Find where the given text appears and provide that cell's center as [x, y] coordinate. 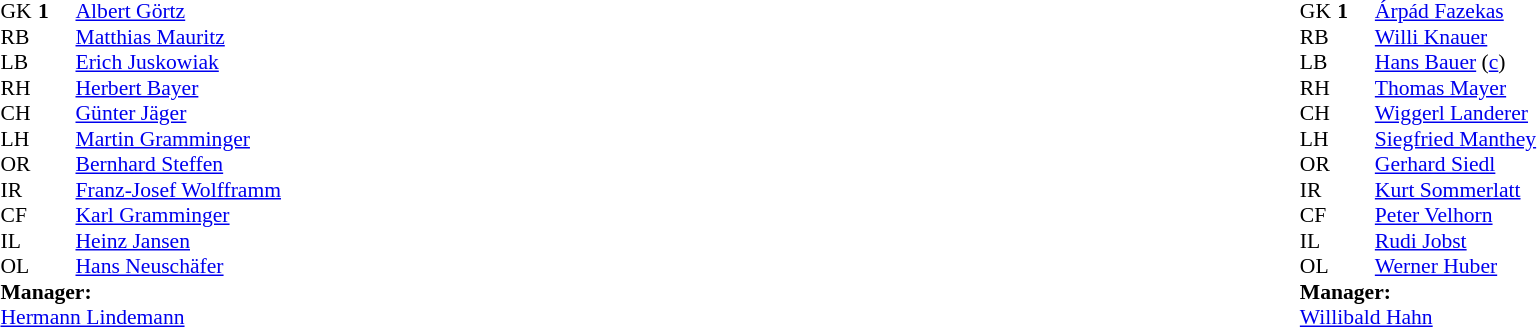
Willi Knauer [1456, 37]
Kurt Sommerlatt [1456, 190]
Werner Huber [1456, 267]
Franz-Josef Wolfframm [178, 190]
Bernhard Steffen [178, 165]
Siegfried Manthey [1456, 139]
Gerhard Siedl [1456, 165]
Karl Gramminger [178, 215]
Wiggerl Landerer [1456, 113]
Günter Jäger [178, 113]
Erich Juskowiak [178, 63]
Thomas Mayer [1456, 88]
Hans Neuschäfer [178, 267]
Herbert Bayer [178, 88]
Peter Velhorn [1456, 215]
Matthias Mauritz [178, 37]
Martin Gramminger [178, 139]
Heinz Jansen [178, 241]
Rudi Jobst [1456, 241]
Hans Bauer (c) [1456, 63]
